Output the [x, y] coordinate of the center of the cell containing the given text.  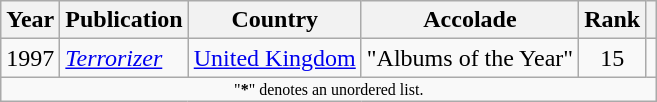
Terrorizer [124, 58]
Rank [612, 20]
United Kingdom [274, 58]
"Albums of the Year" [470, 58]
1997 [30, 58]
"*" denotes an unordered list. [329, 89]
Publication [124, 20]
Accolade [470, 20]
Year [30, 20]
15 [612, 58]
Country [274, 20]
